Scan for the cell matching the given text and deliver its (X, Y) coordinate at center. 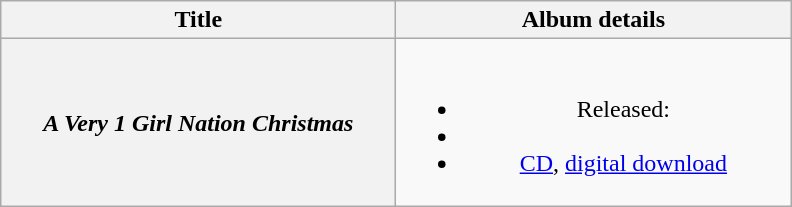
Released: CD, digital download (594, 122)
Album details (594, 20)
Title (198, 20)
A Very 1 Girl Nation Christmas (198, 122)
